Output the (X, Y) coordinate of the center of the cell containing the given text.  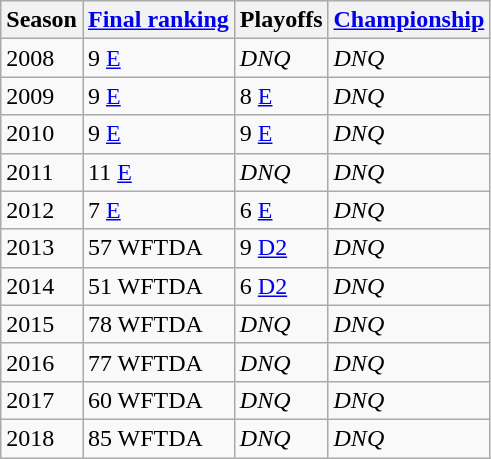
2017 (42, 400)
9 D2 (281, 248)
Championship (409, 20)
2014 (42, 286)
51 WFTDA (158, 286)
77 WFTDA (158, 362)
6 E (281, 210)
85 WFTDA (158, 438)
2009 (42, 96)
78 WFTDA (158, 324)
Season (42, 20)
2013 (42, 248)
2010 (42, 134)
7 E (158, 210)
Final ranking (158, 20)
2015 (42, 324)
57 WFTDA (158, 248)
6 D2 (281, 286)
2008 (42, 58)
8 E (281, 96)
11 E (158, 172)
2018 (42, 438)
Playoffs (281, 20)
2011 (42, 172)
2012 (42, 210)
2016 (42, 362)
60 WFTDA (158, 400)
